Determine the [X, Y] coordinate at the center of the cell enclosing the given text.  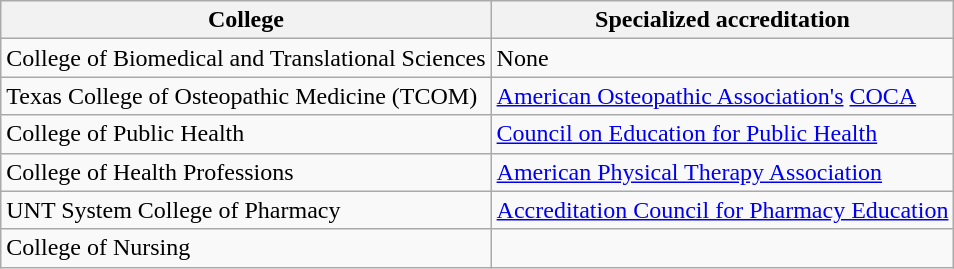
None [722, 58]
American Physical Therapy Association [722, 172]
American Osteopathic Association's COCA [722, 96]
Specialized accreditation [722, 20]
College of Health Professions [246, 172]
College of Biomedical and Translational Sciences [246, 58]
Council on Education for Public Health [722, 134]
Texas College of Osteopathic Medicine (TCOM) [246, 96]
Accreditation Council for Pharmacy Education [722, 210]
College of Nursing [246, 248]
College [246, 20]
College of Public Health [246, 134]
UNT System College of Pharmacy [246, 210]
